Identify which cell holds the provided text, then report its (X, Y) central coordinate. 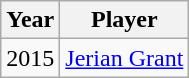
Jerian Grant (124, 58)
Player (124, 20)
Year (30, 20)
2015 (30, 58)
